Return [X, Y] of the center of cell containing provided text 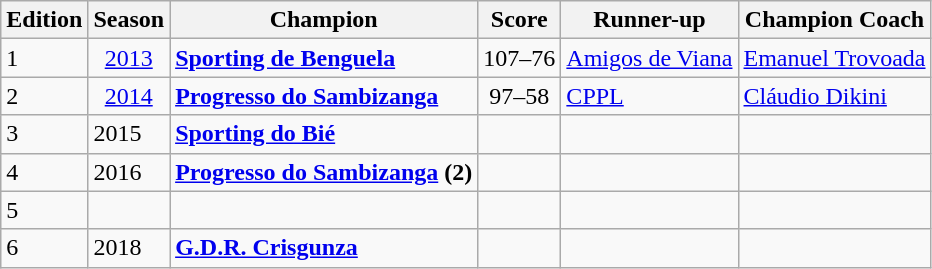
Sporting do Bié [324, 134]
3 [44, 134]
4 [44, 172]
Progresso do Sambizanga [324, 96]
Edition [44, 20]
Champion Coach [834, 20]
CPPL [650, 96]
107–76 [520, 58]
6 [44, 248]
2015 [129, 134]
2013 [129, 58]
Season [129, 20]
Champion [324, 20]
2016 [129, 172]
2 [44, 96]
Emanuel Trovoada [834, 58]
G.D.R. Crisgunza [324, 248]
Score [520, 20]
Cláudio Dikini [834, 96]
2018 [129, 248]
Progresso do Sambizanga (2) [324, 172]
Runner-up [650, 20]
Sporting de Benguela [324, 58]
Amigos de Viana [650, 58]
97–58 [520, 96]
2014 [129, 96]
5 [44, 210]
1 [44, 58]
